Extract the (X, Y) coordinate from the center of the cell holding the provided text.  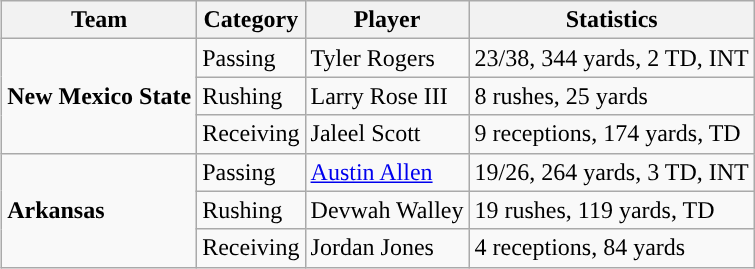
23/38, 344 yards, 2 TD, INT (612, 58)
Jaleel Scott (387, 134)
Team (100, 20)
Jordan Jones (387, 248)
9 receptions, 174 yards, TD (612, 134)
Austin Allen (387, 172)
Tyler Rogers (387, 58)
Category (251, 20)
Player (387, 20)
Statistics (612, 20)
19/26, 264 yards, 3 TD, INT (612, 172)
New Mexico State (100, 96)
Arkansas (100, 210)
4 receptions, 84 yards (612, 248)
19 rushes, 119 yards, TD (612, 210)
Larry Rose III (387, 96)
8 rushes, 25 yards (612, 96)
Devwah Walley (387, 210)
